Capture the cell that displays the provided text and extract its (X, Y) central coordinate. 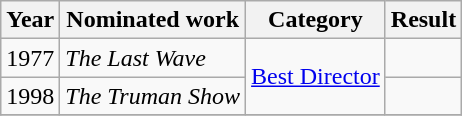
Result (423, 20)
1977 (30, 58)
1998 (30, 96)
Category (316, 20)
Year (30, 20)
Nominated work (153, 20)
The Last Wave (153, 58)
The Truman Show (153, 96)
Best Director (316, 77)
